Scan for the cell matching the given text and deliver its [X, Y] coordinate at center. 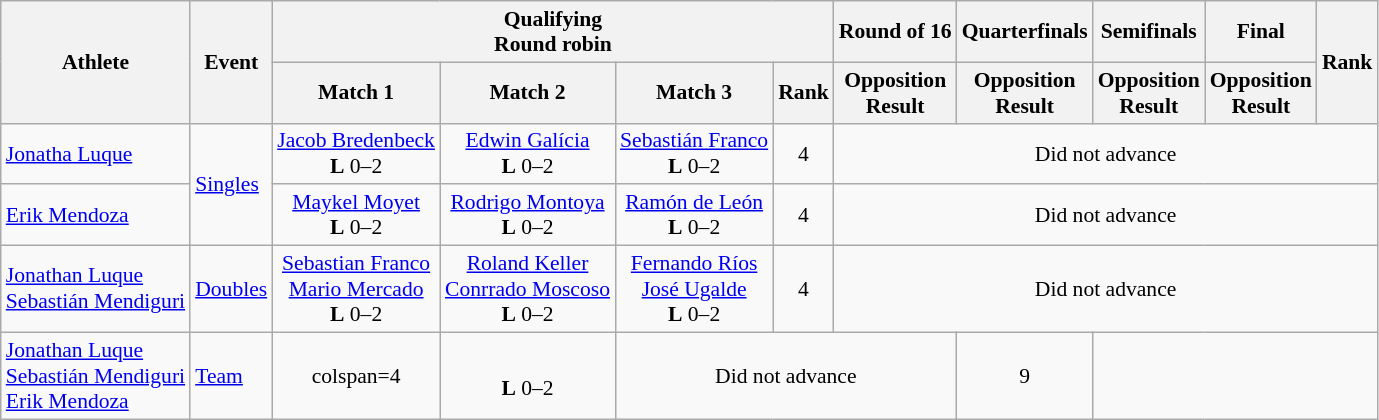
Event [231, 62]
Maykel MoyetL 0–2 [356, 216]
Athlete [96, 62]
Match 1 [356, 92]
Quarterfinals [1025, 32]
Match 2 [528, 92]
Sebastian FrancoMario MercadoL 0–2 [356, 290]
Jonathan LuqueSebastián Mendiguri [96, 290]
QualifyingRound robin [553, 32]
Match 3 [694, 92]
Erik Mendoza [96, 216]
Jonathan LuqueSebastián MendiguriErik Mendoza [96, 376]
Doubles [231, 290]
Jonatha Luque [96, 154]
Rodrigo MontoyaL 0–2 [528, 216]
Roland KellerConrrado MoscosoL 0–2 [528, 290]
9 [1025, 376]
Semifinals [1149, 32]
Edwin GalíciaL 0–2 [528, 154]
colspan=4 [356, 376]
Singles [231, 184]
Fernando RíosJosé UgaldeL 0–2 [694, 290]
Ramón de LeónL 0–2 [694, 216]
L 0–2 [528, 376]
Final [1261, 32]
Team [231, 376]
Sebastián FrancoL 0–2 [694, 154]
Jacob BredenbeckL 0–2 [356, 154]
Round of 16 [896, 32]
